Capture the cell that displays the provided text and extract its (X, Y) central coordinate. 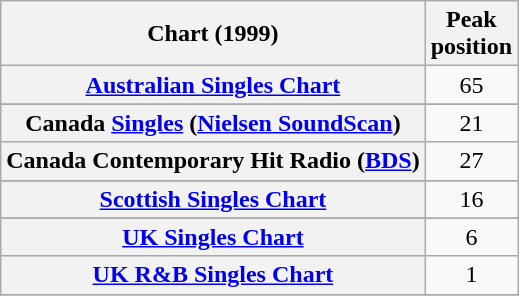
Canada Contemporary Hit Radio (BDS) (213, 161)
1 (471, 275)
Australian Singles Chart (213, 85)
UK Singles Chart (213, 237)
6 (471, 237)
65 (471, 85)
Scottish Singles Chart (213, 199)
Chart (1999) (213, 34)
16 (471, 199)
Canada Singles (Nielsen SoundScan) (213, 123)
Peakposition (471, 34)
27 (471, 161)
21 (471, 123)
UK R&B Singles Chart (213, 275)
